Locate the cell with the specified text and output its [x, y] center coordinate. 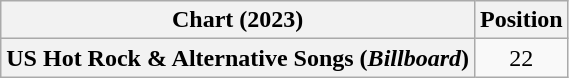
US Hot Rock & Alternative Songs (Billboard) [238, 58]
22 [521, 58]
Position [521, 20]
Chart (2023) [238, 20]
